Detect which cell encompasses the target text, then output its [x, y] center coordinate. 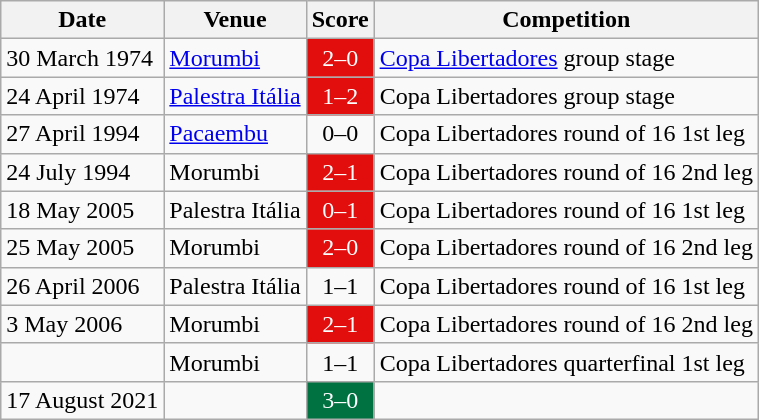
24 April 1974 [82, 96]
24 July 1994 [82, 172]
3 May 2006 [82, 324]
18 May 2005 [82, 210]
27 April 1994 [82, 134]
Score [340, 20]
0–0 [340, 134]
Date [82, 20]
25 May 2005 [82, 248]
Competition [566, 20]
3–0 [340, 400]
Venue [235, 20]
Copa Libertadores quarterfinal 1st leg [566, 362]
1–2 [340, 96]
0–1 [340, 210]
30 March 1974 [82, 58]
Pacaembu [235, 134]
17 August 2021 [82, 400]
26 April 2006 [82, 286]
